Pinpoint the cell where the given text exists, returning its [x, y] midpoint coordinate. 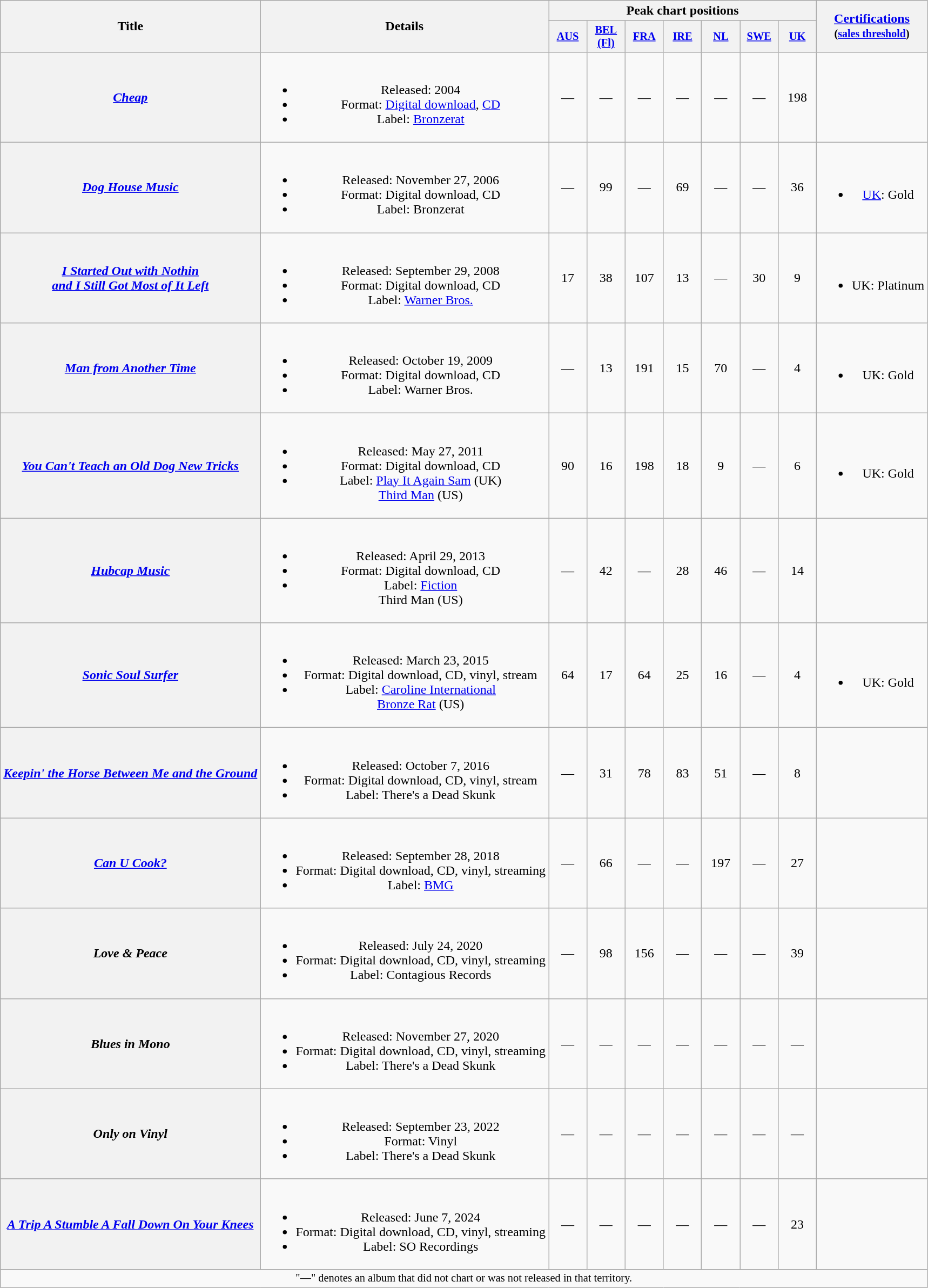
UK [797, 37]
70 [721, 368]
NL [721, 37]
You Can't Teach an Old Dog New Tricks [131, 466]
Keepin' the Horse Between Me and the Ground [131, 773]
69 [683, 188]
Can U Cook? [131, 863]
Released: September 23, 2022Format: VinylLabel: There's a Dead Skunk [405, 1133]
8 [797, 773]
191 [644, 368]
Released: November 27, 2020Format: Digital download, CD, vinyl, streamingLabel: There's a Dead Skunk [405, 1044]
A Trip A Stumble A Fall Down On Your Knees [131, 1224]
Details [405, 26]
Released: April 29, 2013Format: Digital download, CDLabel: FictionThird Man (US) [405, 571]
AUS [568, 37]
42 [606, 571]
18 [683, 466]
107 [644, 278]
Man from Another Time [131, 368]
38 [606, 278]
78 [644, 773]
36 [797, 188]
Blues in Mono [131, 1044]
IRE [683, 37]
197 [721, 863]
30 [759, 278]
66 [606, 863]
Released: June 7, 2024Format: Digital download, CD, vinyl, streamingLabel: SO Recordings [405, 1224]
I Started Out with Nothinand I Still Got Most of It Left [131, 278]
6 [797, 466]
Dog House Music [131, 188]
Title [131, 26]
Peak chart positions [683, 11]
46 [721, 571]
Released: November 27, 2006Format: Digital download, CDLabel: Bronzerat [405, 188]
Released: September 28, 2018Format: Digital download, CD, vinyl, streamingLabel: BMG [405, 863]
Released: October 7, 2016Format: Digital download, CD, vinyl, streamLabel: There's a Dead Skunk [405, 773]
Certifications(sales threshold) [872, 26]
Released: September 29, 2008Format: Digital download, CDLabel: Warner Bros. [405, 278]
Released: 2004Format: Digital download, CDLabel: Bronzerat [405, 97]
Released: March 23, 2015Format: Digital download, CD, vinyl, streamLabel: Caroline InternationalBronze Rat (US) [405, 675]
"—" denotes an album that did not chart or was not released in that territory. [464, 1278]
51 [721, 773]
90 [568, 466]
23 [797, 1224]
UK: Platinum [872, 278]
SWE [759, 37]
99 [606, 188]
15 [683, 368]
FRA [644, 37]
25 [683, 675]
14 [797, 571]
39 [797, 953]
BEL (Fl) [606, 37]
Released: May 27, 2011Format: Digital download, CDLabel: Play It Again Sam (UK)Third Man (US) [405, 466]
Cheap [131, 97]
Released: July 24, 2020Format: Digital download, CD, vinyl, streamingLabel: Contagious Records [405, 953]
98 [606, 953]
Love & Peace [131, 953]
Only on Vinyl [131, 1133]
27 [797, 863]
Hubcap Music [131, 571]
28 [683, 571]
31 [606, 773]
156 [644, 953]
Released: October 19, 2009Format: Digital download, CDLabel: Warner Bros. [405, 368]
83 [683, 773]
Sonic Soul Surfer [131, 675]
